From the cell containing the given text, extract its center point as (X, Y) coordinate. 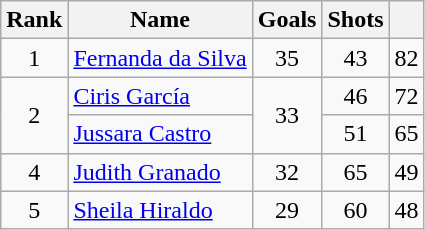
60 (356, 210)
35 (287, 58)
48 (406, 210)
Fernanda da Silva (160, 58)
49 (406, 172)
82 (406, 58)
43 (356, 58)
2 (34, 115)
Rank (34, 20)
Judith Granado (160, 172)
72 (406, 96)
Goals (287, 20)
51 (356, 134)
29 (287, 210)
Shots (356, 20)
Name (160, 20)
32 (287, 172)
46 (356, 96)
1 (34, 58)
33 (287, 115)
Jussara Castro (160, 134)
4 (34, 172)
Ciris García (160, 96)
Sheila Hiraldo (160, 210)
5 (34, 210)
